Provide the [x, y] coordinate of the cell's center where the given text is located.  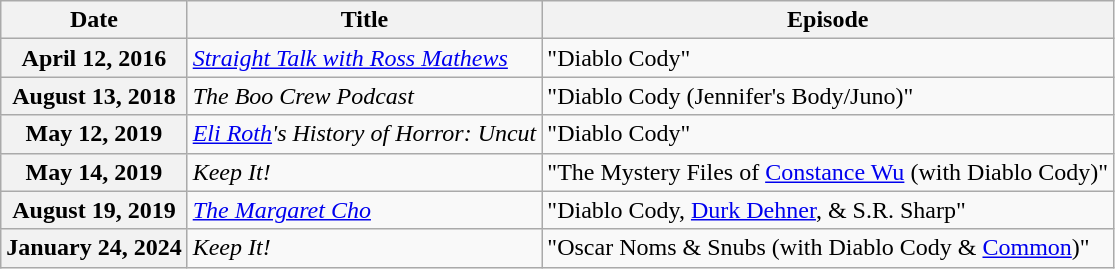
Date [94, 20]
May 14, 2019 [94, 172]
May 12, 2019 [94, 134]
August 19, 2019 [94, 210]
August 13, 2018 [94, 96]
April 12, 2016 [94, 58]
Episode [828, 20]
Title [364, 20]
January 24, 2024 [94, 248]
Eli Roth's History of Horror: Uncut [364, 134]
"Oscar Noms & Snubs (with Diablo Cody & Common)" [828, 248]
"Diablo Cody, Durk Dehner, & S.R. Sharp" [828, 210]
"Diablo Cody (Jennifer's Body/Juno)" [828, 96]
The Boo Crew Podcast [364, 96]
The Margaret Cho [364, 210]
Straight Talk with Ross Mathews [364, 58]
"The Mystery Files of Constance Wu (with Diablo Cody)" [828, 172]
